Scan for the cell matching the given text and deliver its (X, Y) coordinate at center. 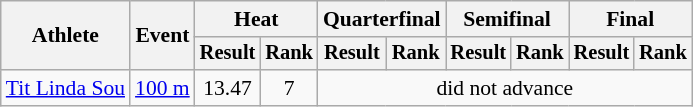
7 (289, 88)
Final (630, 19)
Semifinal (508, 19)
did not advance (505, 88)
13.47 (228, 88)
Athlete (66, 36)
Event (162, 36)
Heat (256, 19)
Quarterfinal (382, 19)
Tit Linda Sou (66, 88)
100 m (162, 88)
